Output the (X, Y) coordinate of the center of the cell containing the given text.  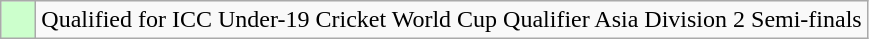
Qualified for ICC Under-19 Cricket World Cup Qualifier Asia Division 2 Semi-finals (452, 20)
